Provide the [x, y] coordinate of the cell's center where the given text is located.  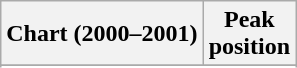
Chart (2000–2001) [102, 34]
Peakposition [249, 34]
